Return (X, Y) of the center of cell containing provided text 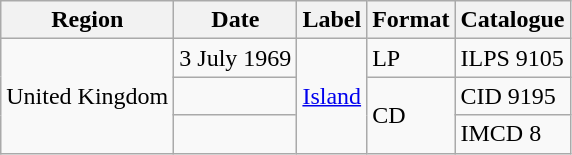
IMCD 8 (512, 134)
CD (411, 115)
LP (411, 58)
Catalogue (512, 20)
Region (88, 20)
3 July 1969 (236, 58)
Label (332, 20)
United Kingdom (88, 96)
Format (411, 20)
ILPS 9105 (512, 58)
Island (332, 96)
Date (236, 20)
CID 9195 (512, 96)
